Search for the cell housing the specified text and yield its (x, y) center coordinate. 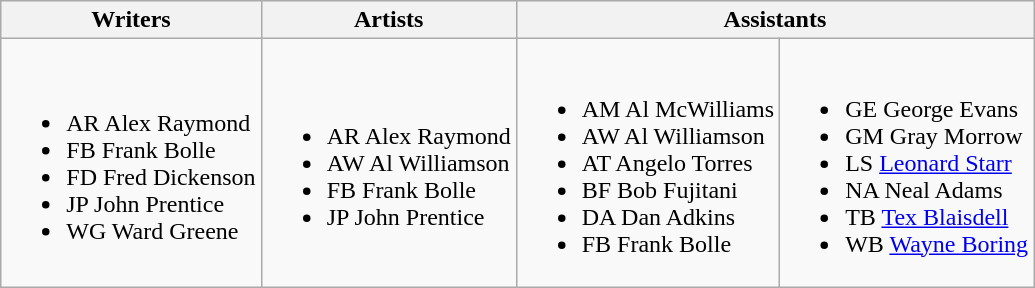
Assistants (774, 20)
Writers (131, 20)
Artists (388, 20)
AM Al McWilliamsAW Al WilliamsonAT Angelo TorresBF Bob FujitaniDA Dan AdkinsFB Frank Bolle (648, 163)
AR Alex RaymondAW Al WilliamsonFB Frank BolleJP John Prentice (388, 163)
GE George EvansGM Gray MorrowLS Leonard StarrNA Neal AdamsTB Tex BlaisdellWB Wayne Boring (907, 163)
AR Alex RaymondFB Frank BolleFD Fred DickensonJP John PrenticeWG Ward Greene (131, 163)
